Provide the (X, Y) coordinate of the cell's center where the given text is located.  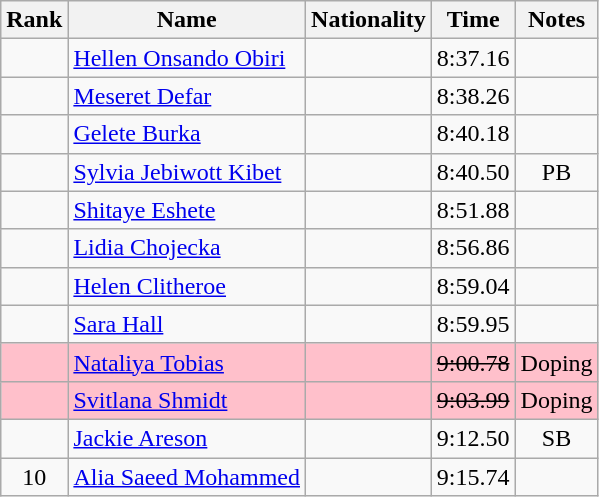
9:15.74 (473, 477)
10 (34, 477)
Sara Hall (187, 324)
9:12.50 (473, 438)
8:59.95 (473, 324)
Alia Saeed Mohammed (187, 477)
Hellen Onsando Obiri (187, 58)
8:59.04 (473, 286)
Name (187, 20)
PB (556, 172)
Shitaye Eshete (187, 210)
Time (473, 20)
8:37.16 (473, 58)
8:51.88 (473, 210)
Meseret Defar (187, 96)
Gelete Burka (187, 134)
Rank (34, 20)
8:38.26 (473, 96)
Helen Clitheroe (187, 286)
9:00.78 (473, 362)
Svitlana Shmidt (187, 400)
Notes (556, 20)
Jackie Areson (187, 438)
Nataliya Tobias (187, 362)
Nationality (369, 20)
8:40.50 (473, 172)
SB (556, 438)
Sylvia Jebiwott Kibet (187, 172)
9:03.99 (473, 400)
8:40.18 (473, 134)
8:56.86 (473, 248)
Lidia Chojecka (187, 248)
